Scan for the cell matching the given text and deliver its (x, y) coordinate at center. 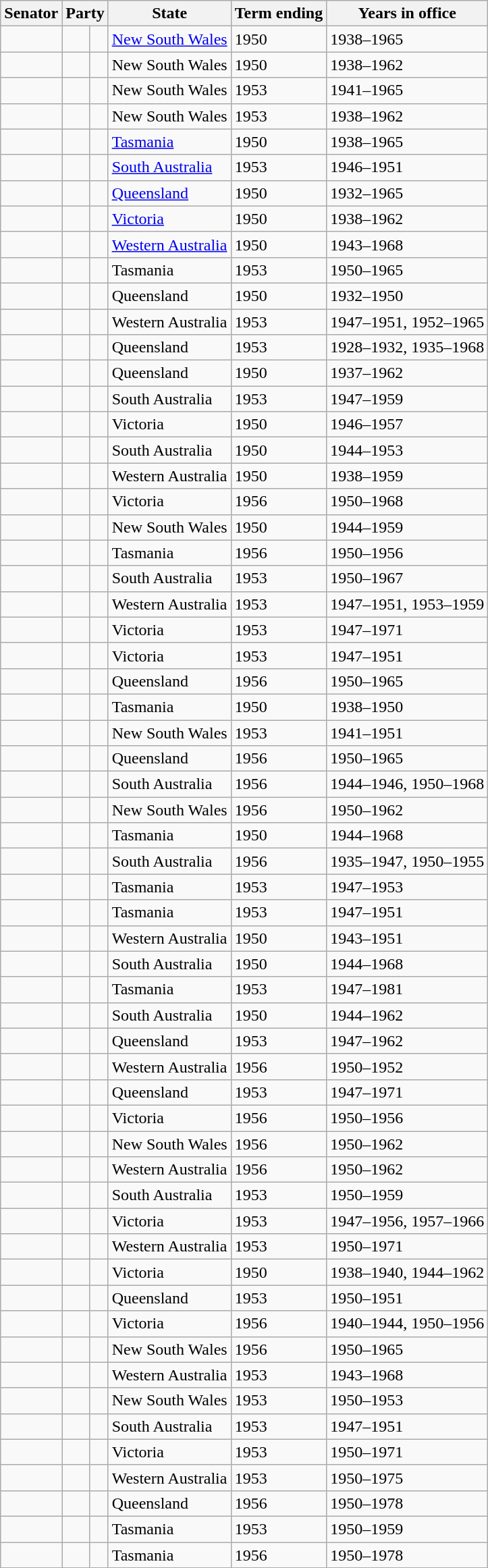
1947–1951, 1952–1965 (408, 322)
1947–1959 (408, 399)
1941–1951 (408, 732)
1950–1975 (408, 1478)
1950–1952 (408, 1066)
1947–1981 (408, 990)
1947–1962 (408, 1041)
1941–1965 (408, 90)
Senator (31, 13)
1932–1950 (408, 296)
1943–1951 (408, 938)
1935–1947, 1950–1955 (408, 861)
1928–1932, 1935–1968 (408, 348)
Term ending (279, 13)
1950–1951 (408, 1298)
1947–1951, 1953–1959 (408, 604)
1932–1965 (408, 193)
1940–1944, 1950–1956 (408, 1324)
1947–1956, 1957–1966 (408, 1221)
1944–1946, 1950–1968 (408, 784)
1950–1967 (408, 578)
1938–1950 (408, 707)
State (169, 13)
1950–1968 (408, 502)
1946–1951 (408, 167)
1938–1959 (408, 476)
Years in office (408, 13)
1944–1962 (408, 1015)
1947–1953 (408, 887)
Party (85, 13)
1944–1953 (408, 450)
1950–1953 (408, 1401)
1938–1940, 1944–1962 (408, 1272)
1937–1962 (408, 373)
1946–1957 (408, 425)
1944–1959 (408, 527)
